Find where the given text appears and provide that cell's center as [x, y] coordinate. 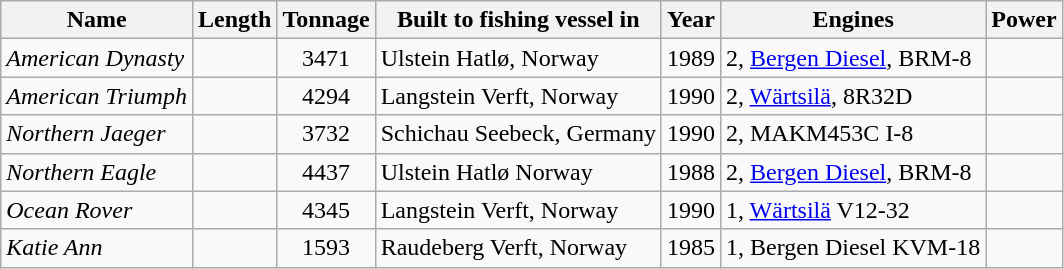
Built to fishing vessel in [518, 20]
Northern Eagle [97, 172]
Tonnage [326, 20]
1, Wärtsilä V12-32 [852, 210]
4437 [326, 172]
Power [1024, 20]
Raudeberg Verft, Norway [518, 248]
1988 [690, 172]
1989 [690, 58]
Ulstein Hatlø Norway [518, 172]
Length [234, 20]
1985 [690, 248]
Year [690, 20]
2, Wärtsilä, 8R32D [852, 96]
American Dynasty [97, 58]
2, MAKM453C I-8 [852, 134]
Ocean Rover [97, 210]
Name [97, 20]
Ulstein Hatlø, Norway [518, 58]
1, Bergen Diesel KVM-18 [852, 248]
Katie Ann [97, 248]
Northern Jaeger [97, 134]
1593 [326, 248]
4345 [326, 210]
3732 [326, 134]
3471 [326, 58]
American Triumph [97, 96]
Schichau Seebeck, Germany [518, 134]
4294 [326, 96]
Engines [852, 20]
